Find where the given text appears and provide that cell's center as [x, y] coordinate. 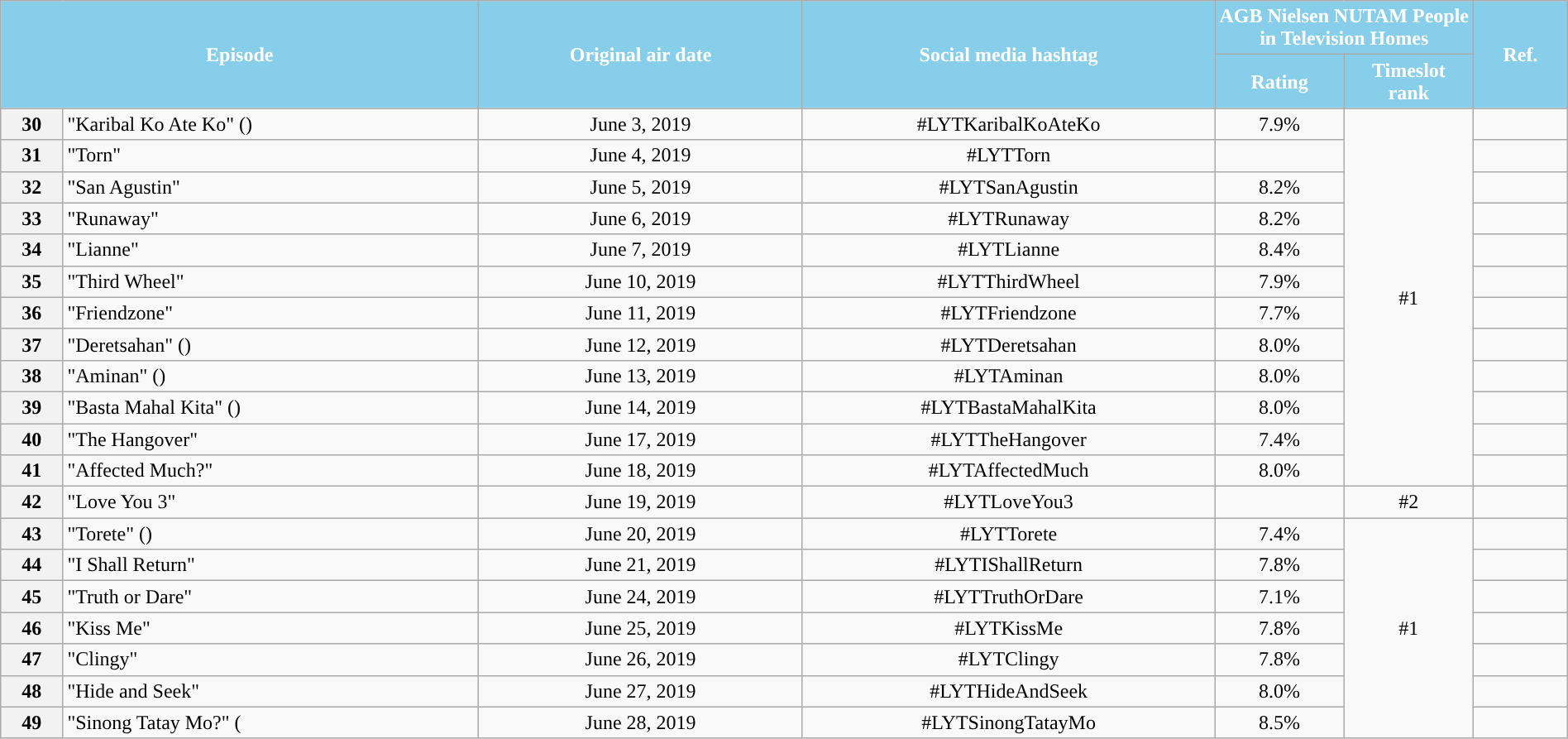
"Love You 3" [271, 502]
#LYTLoveYou3 [1009, 502]
June 27, 2019 [640, 691]
48 [31, 691]
June 24, 2019 [640, 597]
"Clingy" [271, 660]
June 10, 2019 [640, 281]
#LYTIShallReturn [1009, 565]
39 [31, 407]
June 20, 2019 [640, 534]
#LYTTheHangover [1009, 439]
Episode [240, 55]
"Aminan" () [271, 376]
"Basta Mahal Kita" () [271, 407]
June 19, 2019 [640, 502]
June 7, 2019 [640, 250]
7.1% [1279, 597]
40 [31, 439]
#LYTRunaway [1009, 218]
#LYTFriendzone [1009, 313]
"The Hangover" [271, 439]
"I Shall Return" [271, 565]
32 [31, 187]
"Kiss Me" [271, 628]
June 3, 2019 [640, 124]
8.5% [1279, 722]
"Karibal Ko Ate Ko" () [271, 124]
"Truth or Dare" [271, 597]
30 [31, 124]
#LYTKissMe [1009, 628]
"Third Wheel" [271, 281]
35 [31, 281]
June 28, 2019 [640, 722]
June 17, 2019 [640, 439]
June 25, 2019 [640, 628]
AGB Nielsen NUTAM People in Television Homes [1345, 28]
#2 [1408, 502]
43 [31, 534]
#LYTDeretsahan [1009, 344]
"Sinong Tatay Mo?" ( [271, 722]
"Deretsahan" () [271, 344]
"Runaway" [271, 218]
June 12, 2019 [640, 344]
Social media hashtag [1009, 55]
44 [31, 565]
June 26, 2019 [640, 660]
June 18, 2019 [640, 471]
36 [31, 313]
"Friendzone" [271, 313]
"Hide and Seek" [271, 691]
June 14, 2019 [640, 407]
"San Agustin" [271, 187]
34 [31, 250]
33 [31, 218]
#LYTSanAgustin [1009, 187]
"Lianne" [271, 250]
"Torete" () [271, 534]
31 [31, 156]
#LYTClingy [1009, 660]
June 6, 2019 [640, 218]
#LYTAminan [1009, 376]
41 [31, 471]
45 [31, 597]
8.4% [1279, 250]
#LYTKaribalKoAteKo [1009, 124]
#LYTTorete [1009, 534]
Timeslotrank [1408, 81]
June 21, 2019 [640, 565]
#LYTHideAndSeek [1009, 691]
7.7% [1279, 313]
38 [31, 376]
"Torn" [271, 156]
June 13, 2019 [640, 376]
June 11, 2019 [640, 313]
#LYTTorn [1009, 156]
"Affected Much?" [271, 471]
#LYTThirdWheel [1009, 281]
49 [31, 722]
#LYTLianne [1009, 250]
Rating [1279, 81]
47 [31, 660]
#LYTTruthOrDare [1009, 597]
#LYTAffectedMuch [1009, 471]
42 [31, 502]
#LYTBastaMahalKita [1009, 407]
Ref. [1521, 55]
Original air date [640, 55]
June 5, 2019 [640, 187]
37 [31, 344]
46 [31, 628]
June 4, 2019 [640, 156]
#LYTSinongTatayMo [1009, 722]
